Search for the cell housing the specified text and yield its (X, Y) center coordinate. 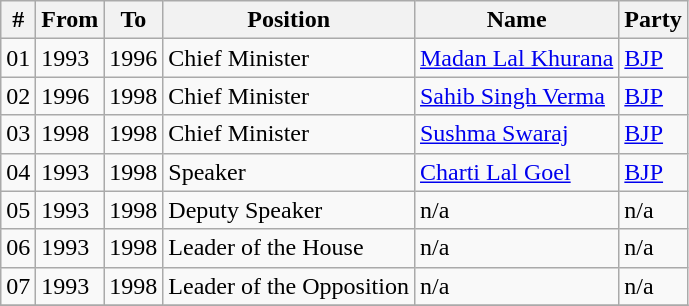
02 (18, 96)
Speaker (289, 172)
Sahib Singh Verma (516, 96)
Charti Lal Goel (516, 172)
To (134, 20)
Party (653, 20)
03 (18, 134)
Leader of the Opposition (289, 286)
Madan Lal Khurana (516, 58)
05 (18, 210)
Position (289, 20)
Name (516, 20)
04 (18, 172)
From (70, 20)
01 (18, 58)
07 (18, 286)
Leader of the House (289, 248)
06 (18, 248)
# (18, 20)
Sushma Swaraj (516, 134)
Deputy Speaker (289, 210)
